For the text-containing cell, return its midpoint in (x, y) coordinate format. 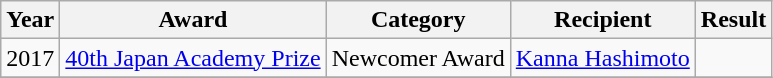
Category (418, 20)
Year (30, 20)
40th Japan Academy Prize (193, 58)
Recipient (602, 20)
Result (733, 20)
Newcomer Award (418, 58)
Award (193, 20)
2017 (30, 58)
Kanna Hashimoto (602, 58)
